Scan for the cell matching the given text and deliver its [X, Y] coordinate at center. 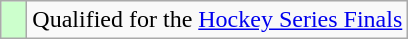
Qualified for the Hockey Series Finals [218, 20]
